Identify which cell holds the provided text, then report its (x, y) central coordinate. 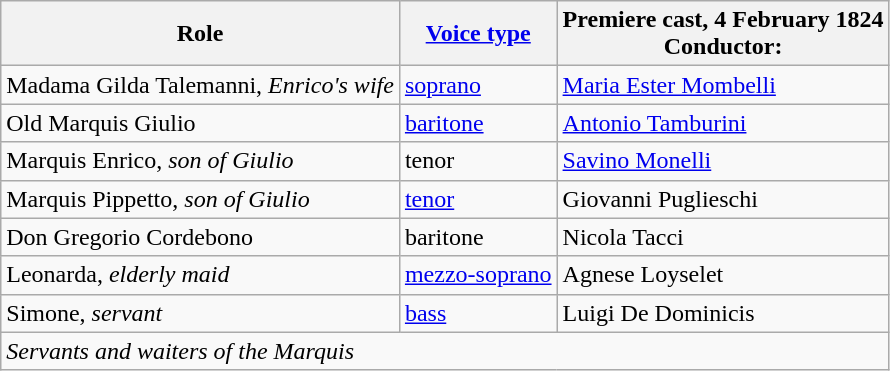
Leonarda, elderly maid (200, 275)
Role (200, 34)
Luigi De Dominicis (723, 313)
Premiere cast, 4 February 1824Conductor: (723, 34)
Savino Monelli (723, 161)
soprano (478, 85)
Maria Ester Mombelli (723, 85)
mezzo-soprano (478, 275)
Don Gregorio Cordebono (200, 237)
Marquis Pippetto, son of Giulio (200, 199)
Madama Gilda Talemanni, Enrico's wife (200, 85)
Antonio Tamburini (723, 123)
Voice type (478, 34)
Nicola Tacci (723, 237)
Agnese Loyselet (723, 275)
Marquis Enrico, son of Giulio (200, 161)
Giovanni Puglieschi (723, 199)
Servants and waiters of the Marquis (445, 351)
bass (478, 313)
Old Marquis Giulio (200, 123)
Simone, servant (200, 313)
